Return [x, y] of the center of cell containing provided text 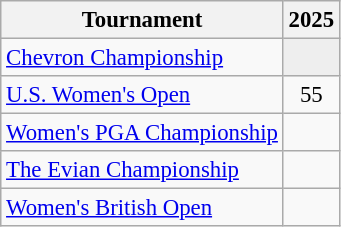
2025 [311, 20]
U.S. Women's Open [142, 95]
Tournament [142, 20]
55 [311, 95]
Women's British Open [142, 208]
Chevron Championship [142, 58]
Women's PGA Championship [142, 133]
The Evian Championship [142, 170]
